Identify which cell holds the provided text, then report its (x, y) central coordinate. 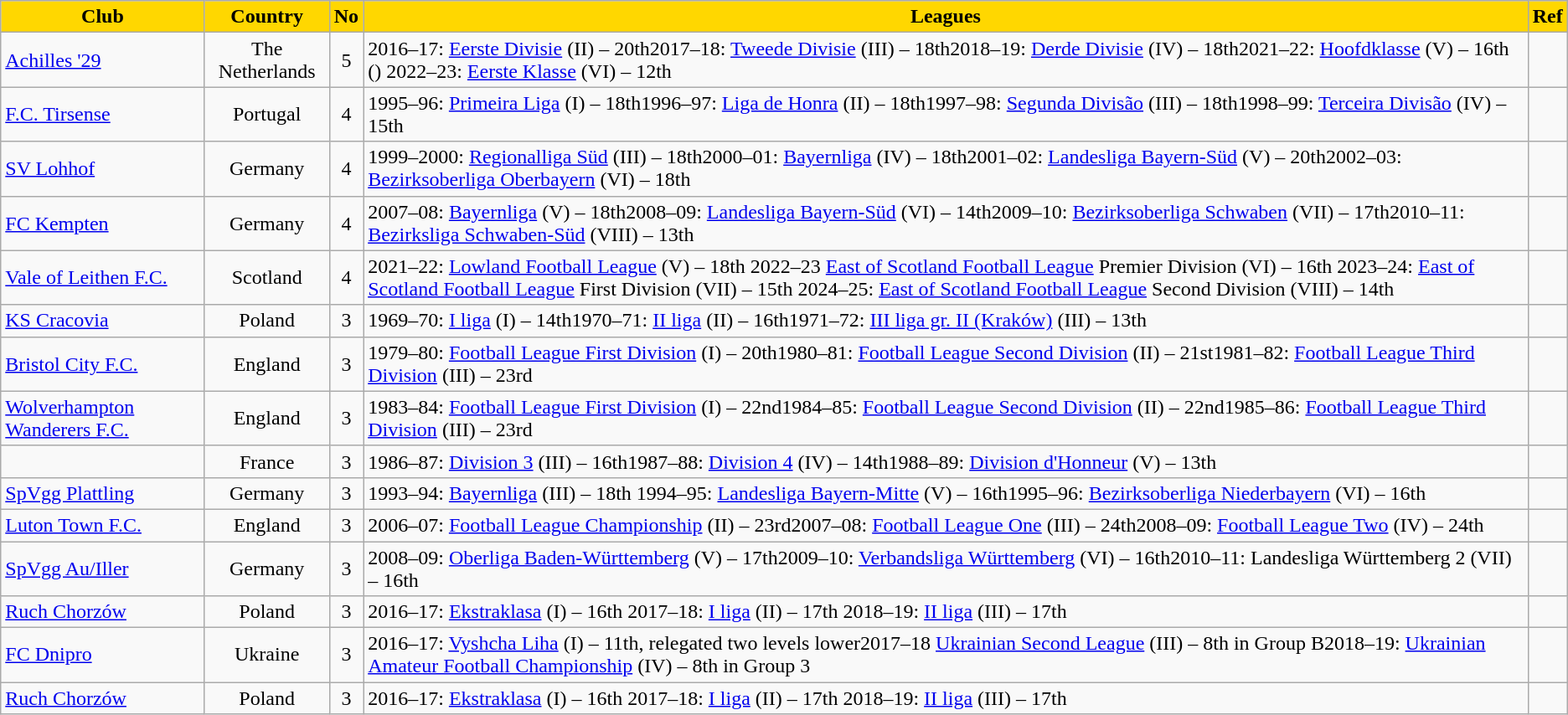
1969–70: I liga (I) – 14th1970–71: II liga (II) – 16th1971–72: III liga gr. II (Kraków) (III) – 13th (946, 321)
F.C. Tirsense (102, 114)
FC Dnipro (102, 655)
No (346, 17)
SpVgg Plattling (102, 493)
5 (346, 60)
Achilles '29 (102, 60)
SpVgg Au/Iller (102, 568)
Wolverhampton Wanderers F.C. (102, 419)
KS Cracovia (102, 321)
Leagues (946, 17)
1995–96: Primeira Liga (I) – 18th1996–97: Liga de Honra (II) – 18th1997–98: Segunda Divisão (III) – 18th1998–99: Terceira Divisão (IV) – 15th (946, 114)
Ukraine (266, 655)
Ref (1548, 17)
Bristol City F.C. (102, 363)
Country (266, 17)
France (266, 461)
Luton Town F.C. (102, 525)
The Netherlands (266, 60)
Club (102, 17)
FC Kempten (102, 223)
2006–07: Football League Championship (II) – 23rd2007–08: Football League One (III) – 24th2008–09: Football League Two (IV) – 24th (946, 525)
2008–09: Oberliga Baden-Württemberg (V) – 17th2009–10: Verbandsliga Württemberg (VI) – 16th2010–11: Landesliga Württemberg 2 (VII) – 16th (946, 568)
1986–87: Division 3 (III) – 16th1987–88: Division 4 (IV) – 14th1988–89: Division d'Honneur (V) – 13th (946, 461)
Vale of Leithen F.C. (102, 278)
1993–94: Bayernliga (III) – 18th 1994–95: Landesliga Bayern-Mitte (V) – 16th1995–96: Bezirksoberliga Niederbayern (VI) – 16th (946, 493)
SV Lohhof (102, 169)
Portugal (266, 114)
Scotland (266, 278)
